From the cell containing the given text, extract its center point as [x, y] coordinate. 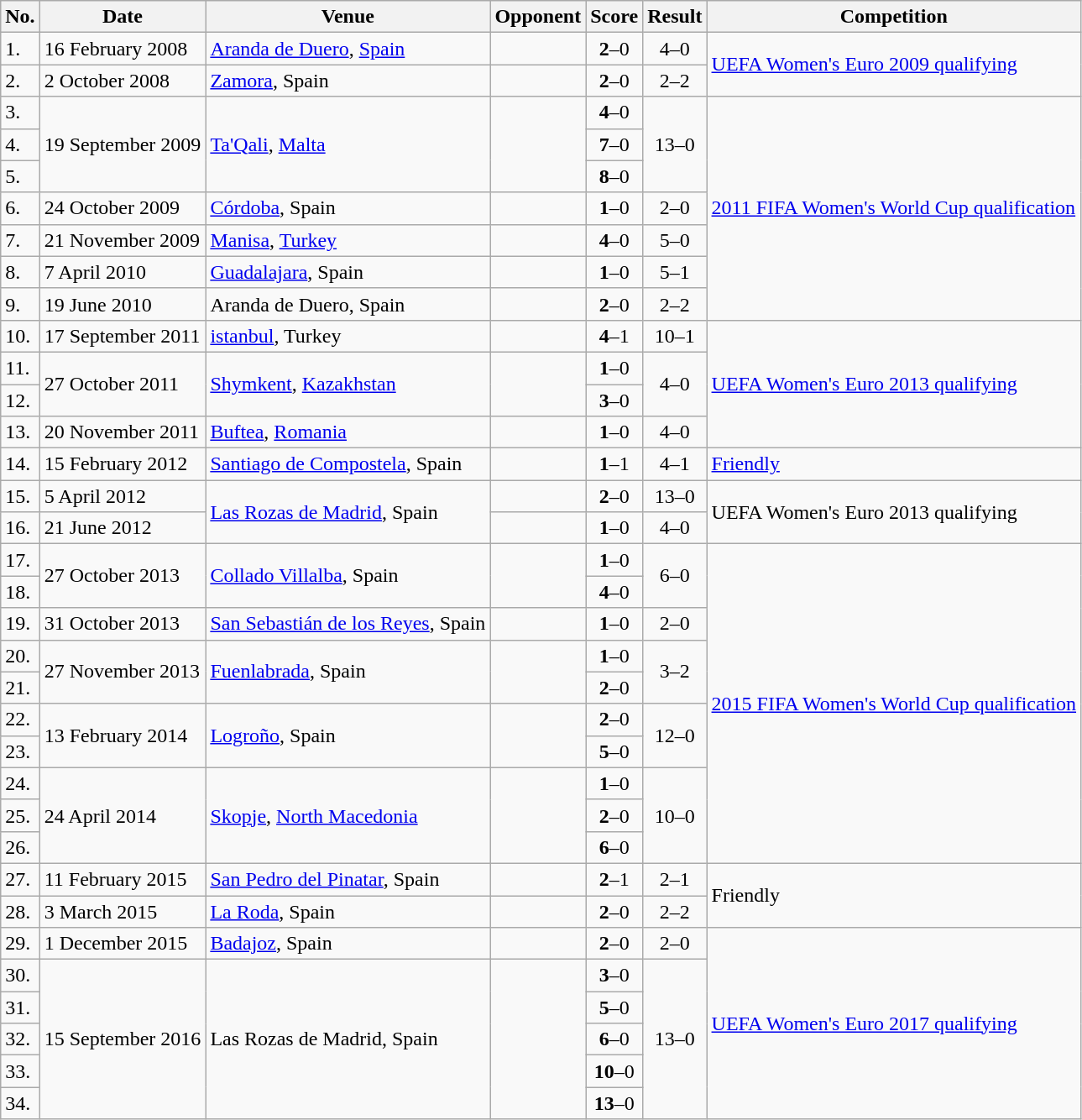
15 September 2016 [123, 1039]
Collado Villalba, Spain [348, 576]
Fuenlabrada, Spain [348, 672]
6. [20, 208]
Zamora, Spain [348, 81]
2. [20, 81]
Shymkent, Kazakhstan [348, 384]
8–0 [614, 176]
24 October 2009 [123, 208]
5–1 [675, 272]
19. [20, 624]
San Sebastián de los Reyes, Spain [348, 624]
27 November 2013 [123, 672]
31. [20, 1007]
20 November 2011 [123, 432]
15. [20, 496]
13. [20, 432]
No. [20, 17]
1. [20, 49]
15 February 2012 [123, 464]
21 November 2009 [123, 240]
13 February 2014 [123, 735]
8. [20, 272]
UEFA Women's Euro 2009 qualifying [894, 65]
28. [20, 911]
istanbul, Turkey [348, 336]
2015 FIFA Women's World Cup qualification [894, 704]
16. [20, 528]
Opponent [538, 17]
14. [20, 464]
Córdoba, Spain [348, 208]
30. [20, 976]
5 April 2012 [123, 496]
5. [20, 176]
3–2 [675, 672]
24 April 2014 [123, 815]
Skopje, North Macedonia [348, 815]
32. [20, 1039]
26. [20, 847]
3 March 2015 [123, 911]
Competition [894, 17]
21. [20, 688]
10. [20, 336]
20. [20, 656]
2 October 2008 [123, 81]
22. [20, 720]
11. [20, 368]
7 April 2010 [123, 272]
17 September 2011 [123, 336]
Santiago de Compostela, Spain [348, 464]
San Pedro del Pinatar, Spain [348, 879]
4. [20, 144]
19 June 2010 [123, 304]
27. [20, 879]
11 February 2015 [123, 879]
Buftea, Romania [348, 432]
12–0 [675, 735]
Result [675, 17]
16 February 2008 [123, 49]
9. [20, 304]
19 September 2009 [123, 144]
34. [20, 1103]
25. [20, 815]
Badajoz, Spain [348, 944]
Manisa, Turkey [348, 240]
1–1 [614, 464]
24. [20, 783]
2011 FIFA Women's World Cup qualification [894, 208]
27 October 2013 [123, 576]
12. [20, 400]
27 October 2011 [123, 384]
Logroño, Spain [348, 735]
7. [20, 240]
UEFA Women's Euro 2017 qualifying [894, 1023]
18. [20, 592]
1 December 2015 [123, 944]
23. [20, 751]
Date [123, 17]
21 June 2012 [123, 528]
Venue [348, 17]
3. [20, 113]
Ta'Qali, Malta [348, 144]
La Roda, Spain [348, 911]
7–0 [614, 144]
10–1 [675, 336]
33. [20, 1071]
Score [614, 17]
Guadalajara, Spain [348, 272]
17. [20, 560]
31 October 2013 [123, 624]
29. [20, 944]
